Extract the (x, y) coordinate from the center of the cell holding the provided text.  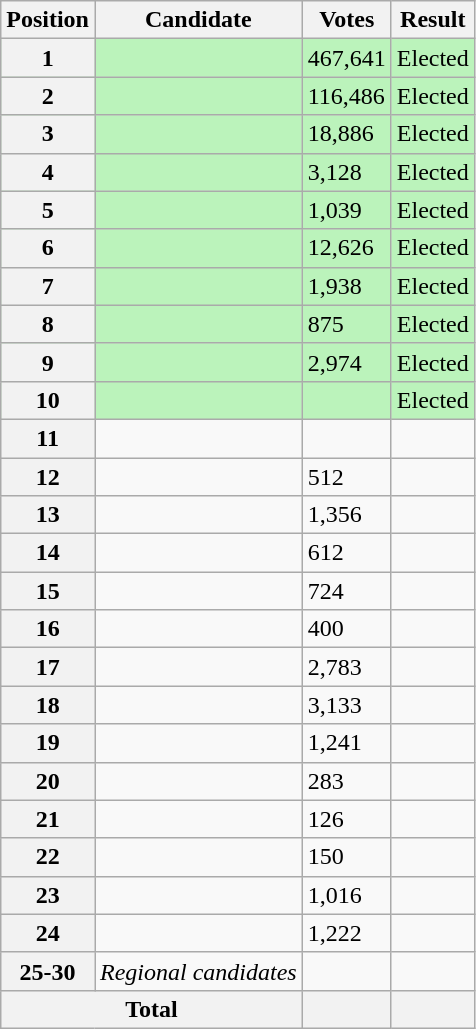
2 (48, 96)
8 (48, 324)
1,938 (346, 286)
875 (346, 324)
22 (48, 857)
3 (48, 134)
17 (48, 667)
13 (48, 515)
150 (346, 857)
3,133 (346, 705)
21 (48, 819)
19 (48, 743)
3,128 (346, 172)
Result (432, 20)
5 (48, 210)
Total (152, 1009)
15 (48, 591)
12,626 (346, 248)
512 (346, 477)
9 (48, 362)
Votes (346, 20)
24 (48, 933)
116,486 (346, 96)
18,886 (346, 134)
1 (48, 58)
283 (346, 781)
Position (48, 20)
1,016 (346, 895)
2,974 (346, 362)
11 (48, 438)
1,356 (346, 515)
14 (48, 553)
25-30 (48, 971)
126 (346, 819)
2,783 (346, 667)
467,641 (346, 58)
20 (48, 781)
612 (346, 553)
1,241 (346, 743)
23 (48, 895)
1,039 (346, 210)
10 (48, 400)
18 (48, 705)
16 (48, 629)
7 (48, 286)
Regional candidates (198, 971)
400 (346, 629)
Candidate (198, 20)
6 (48, 248)
724 (346, 591)
1,222 (346, 933)
12 (48, 477)
4 (48, 172)
